Detect which cell encompasses the target text, then output its [X, Y] center coordinate. 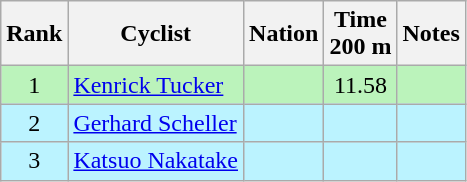
Time200 m [360, 34]
Nation [284, 34]
11.58 [360, 85]
Notes [431, 34]
Katsuo Nakatake [156, 161]
1 [34, 85]
Gerhard Scheller [156, 123]
Cyclist [156, 34]
3 [34, 161]
Kenrick Tucker [156, 85]
2 [34, 123]
Rank [34, 34]
